Provide the (X, Y) coordinate of the cell's center where the given text is located.  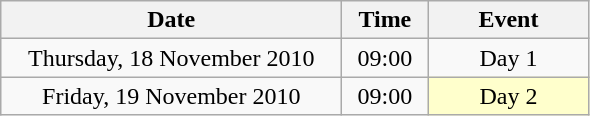
Thursday, 18 November 2010 (172, 58)
Event (508, 20)
Time (385, 20)
Day 2 (508, 96)
Date (172, 20)
Friday, 19 November 2010 (172, 96)
Day 1 (508, 58)
